Return the [X, Y] coordinate for the center point of the cell that contains the specified text.  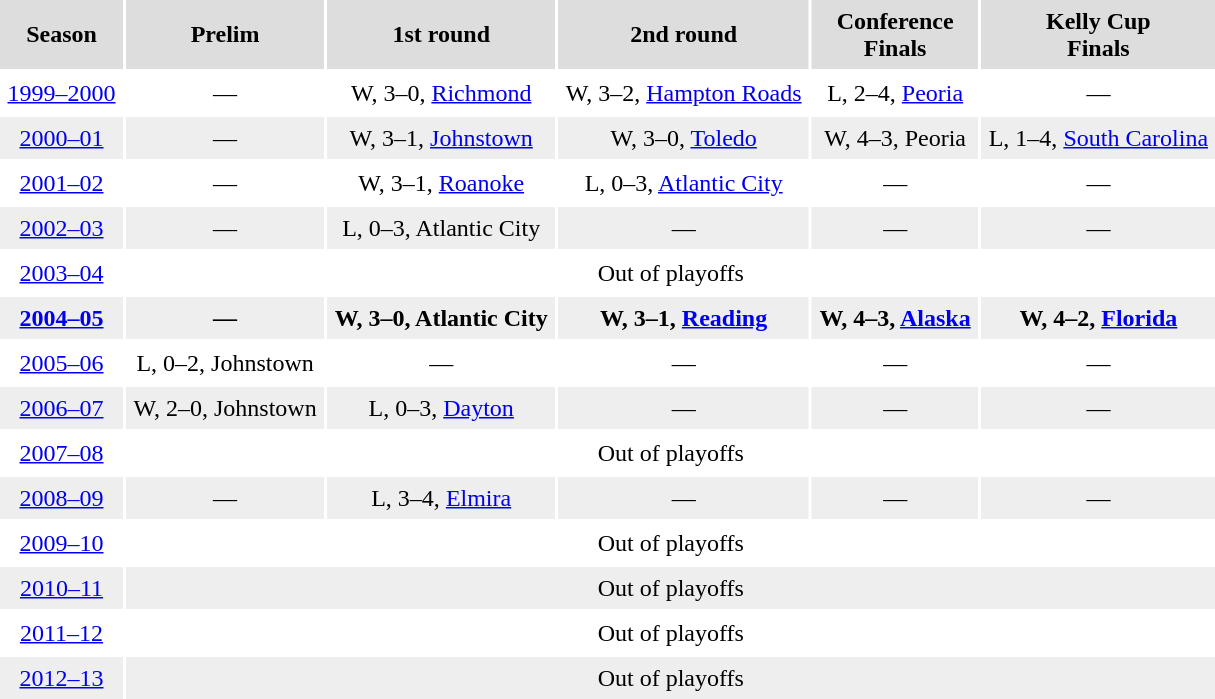
W, 3–1, Roanoke [441, 183]
W, 3–0, Atlantic City [441, 318]
2012–13 [62, 678]
W, 3–1, Reading [684, 318]
1999–2000 [62, 93]
2007–08 [62, 453]
L, 1–4, South Carolina [1098, 138]
2000–01 [62, 138]
2003–04 [62, 273]
2010–11 [62, 588]
2002–03 [62, 228]
W, 3–1, Johnstown [441, 138]
L, 0–2, Johnstown [225, 363]
Prelim [225, 34]
W, 4–3, Alaska [895, 318]
W, 3–0, Richmond [441, 93]
L, 2–4, Peoria [895, 93]
W, 3–0, Toledo [684, 138]
2009–10 [62, 543]
2nd round [684, 34]
W, 4–3, Peoria [895, 138]
2001–02 [62, 183]
L, 0–3, Dayton [441, 408]
ConferenceFinals [895, 34]
2005–06 [62, 363]
W, 2–0, Johnstown [225, 408]
2004–05 [62, 318]
W, 4–2, Florida [1098, 318]
2008–09 [62, 498]
Season [62, 34]
W, 3–2, Hampton Roads [684, 93]
1st round [441, 34]
2011–12 [62, 633]
2006–07 [62, 408]
Kelly CupFinals [1098, 34]
L, 3–4, Elmira [441, 498]
